Scan for the cell matching the given text and deliver its [x, y] coordinate at center. 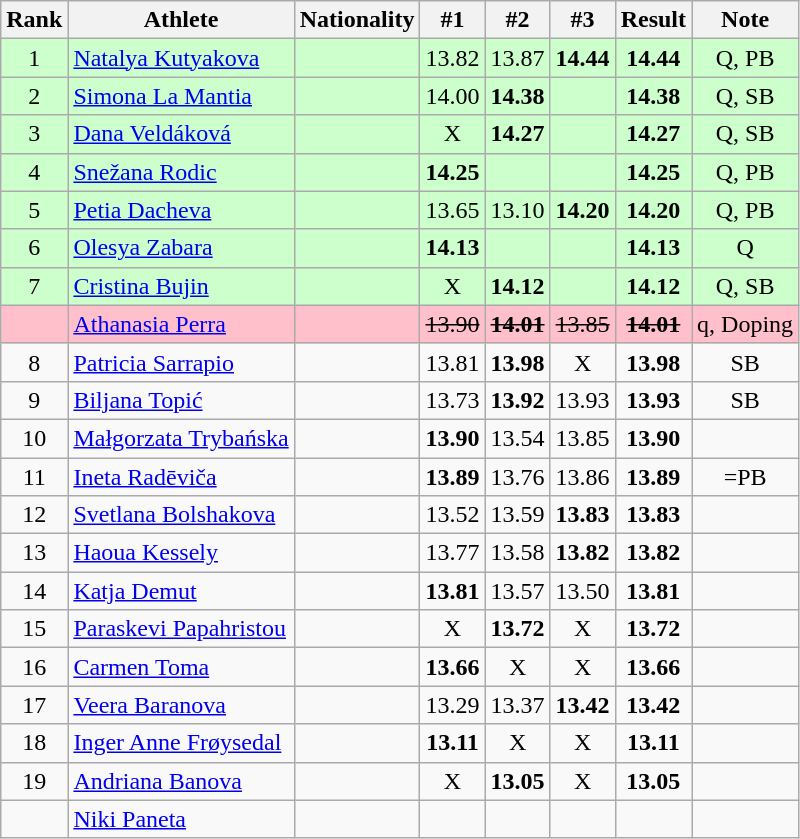
Olesya Zabara [181, 248]
13.37 [518, 705]
Snežana Rodic [181, 172]
13.65 [452, 210]
Ineta Radēviča [181, 477]
q, Doping [746, 324]
Paraskevi Papahristou [181, 629]
13.58 [518, 553]
13.77 [452, 553]
Cristina Bujin [181, 286]
Natalya Kutyakova [181, 58]
13.29 [452, 705]
Patricia Sarrapio [181, 362]
4 [34, 172]
Q [746, 248]
Veera Baranova [181, 705]
13.86 [582, 477]
10 [34, 438]
13.87 [518, 58]
14 [34, 591]
7 [34, 286]
16 [34, 667]
Inger Anne Frøysedal [181, 743]
13.54 [518, 438]
Biljana Topić [181, 400]
13.76 [518, 477]
Svetlana Bolshakova [181, 515]
Niki Paneta [181, 819]
13.92 [518, 400]
Simona La Mantia [181, 96]
Katja Demut [181, 591]
13.52 [452, 515]
9 [34, 400]
1 [34, 58]
#1 [452, 20]
13.57 [518, 591]
13 [34, 553]
5 [34, 210]
13.73 [452, 400]
3 [34, 134]
Result [653, 20]
18 [34, 743]
Athlete [181, 20]
Athanasia Perra [181, 324]
13.50 [582, 591]
Małgorzata Trybańska [181, 438]
#2 [518, 20]
#3 [582, 20]
17 [34, 705]
=PB [746, 477]
11 [34, 477]
12 [34, 515]
2 [34, 96]
8 [34, 362]
19 [34, 781]
13.10 [518, 210]
14.00 [452, 96]
Andriana Banova [181, 781]
Carmen Toma [181, 667]
15 [34, 629]
6 [34, 248]
Haoua Kessely [181, 553]
Nationality [357, 20]
Petia Dacheva [181, 210]
13.59 [518, 515]
Note [746, 20]
Dana Veldáková [181, 134]
Rank [34, 20]
